Pinpoint the cell where the given text exists, returning its (X, Y) midpoint coordinate. 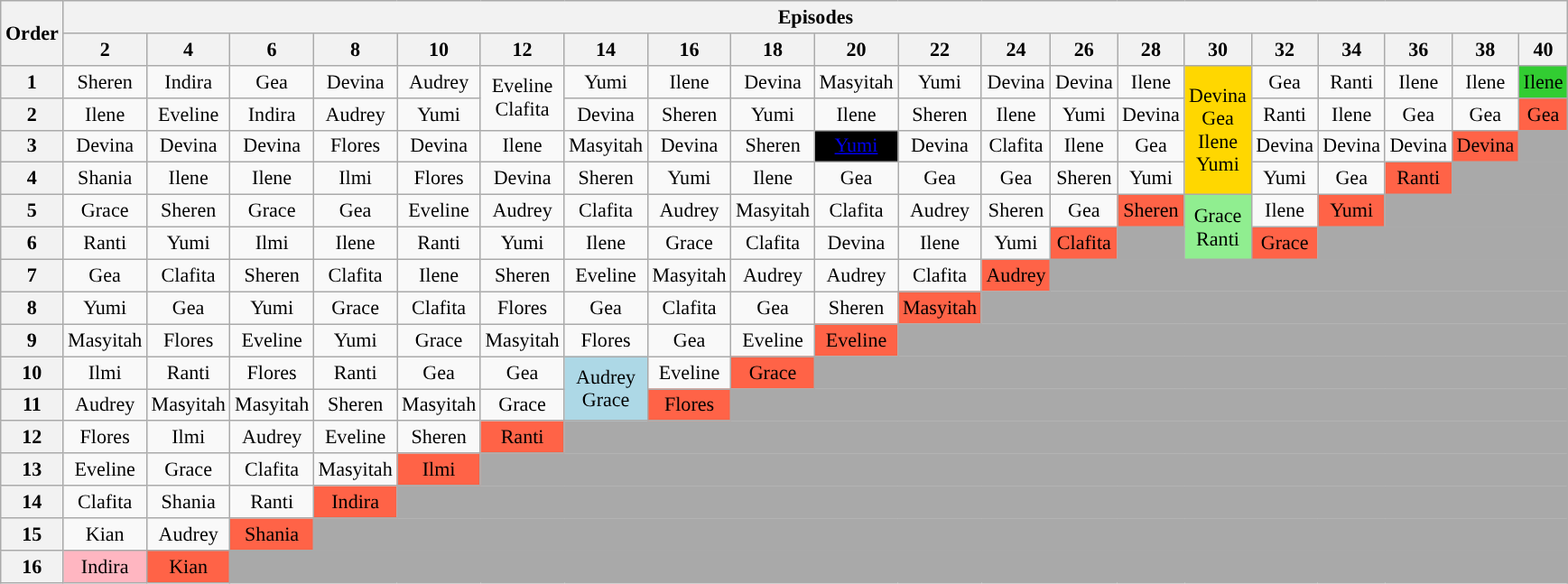
30 (1218, 49)
Episodes (816, 16)
34 (1351, 49)
26 (1084, 49)
11 (32, 404)
EvelineClafita (522, 97)
28 (1151, 49)
7 (32, 275)
15 (32, 533)
13 (32, 469)
3 (32, 146)
1 (32, 81)
GraceRanti (1218, 227)
40 (1543, 49)
5 (32, 210)
DevinaGeaIleneYumi (1218, 130)
20 (856, 49)
24 (1016, 49)
AudreyGrace (606, 388)
9 (32, 340)
22 (940, 49)
38 (1485, 49)
18 (773, 49)
32 (1285, 49)
Order (32, 32)
36 (1418, 49)
